Scan for the cell matching the given text and deliver its [X, Y] coordinate at center. 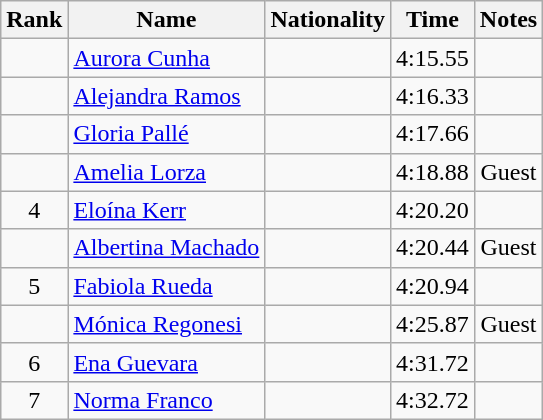
4:32.72 [433, 400]
4:31.72 [433, 362]
Time [433, 20]
4 [34, 210]
4:18.88 [433, 172]
4:20.94 [433, 286]
Ena Guevara [166, 362]
Notes [508, 20]
4:20.44 [433, 248]
7 [34, 400]
Name [166, 20]
Rank [34, 20]
Mónica Regonesi [166, 324]
4:15.55 [433, 58]
Amelia Lorza [166, 172]
6 [34, 362]
Albertina Machado [166, 248]
Alejandra Ramos [166, 96]
Norma Franco [166, 400]
4:17.66 [433, 134]
Eloína Kerr [166, 210]
4:25.87 [433, 324]
Fabiola Rueda [166, 286]
4:16.33 [433, 96]
4:20.20 [433, 210]
Aurora Cunha [166, 58]
Nationality [328, 20]
Gloria Pallé [166, 134]
5 [34, 286]
